Detect which cell encompasses the target text, then output its (X, Y) center coordinate. 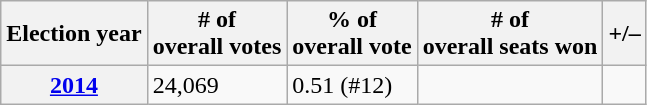
+/– (624, 34)
# ofoverall seats won (510, 34)
2014 (74, 85)
% ofoverall vote (352, 34)
24,069 (217, 85)
Election year (74, 34)
0.51 (#12) (352, 85)
# ofoverall votes (217, 34)
